Capture the cell that displays the provided text and extract its (X, Y) central coordinate. 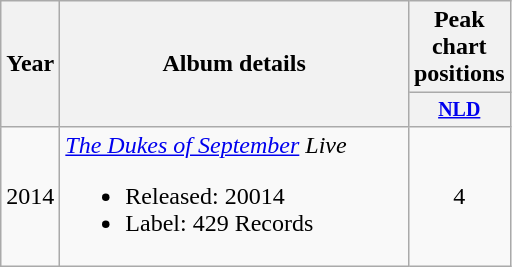
The Dukes of September LiveReleased: 20014Label: 429 Records (234, 196)
Year (30, 64)
Album details (234, 64)
4 (459, 196)
NLD (459, 110)
2014 (30, 196)
Peak chart positions (459, 47)
